Locate the cell with the specified text and output its [X, Y] center coordinate. 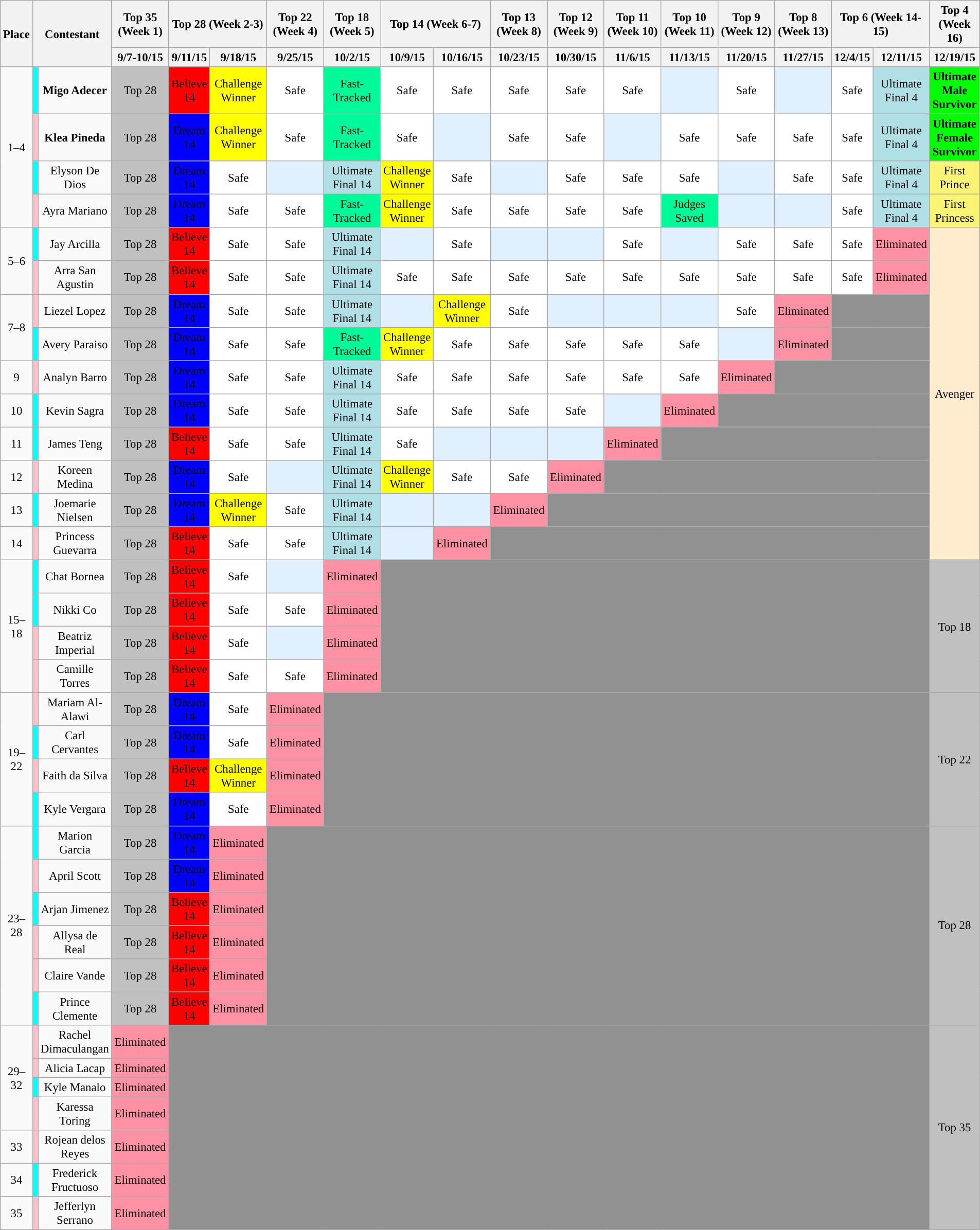
Top 28 (Week 2-3) [218, 24]
29–32 [16, 1078]
Ultimate Male Survivor [955, 91]
Judges Saved [689, 211]
Klea Pineda [75, 138]
9/25/15 [295, 58]
Chat Bornea [75, 576]
Mariam Al-Alawi [75, 710]
11/27/15 [804, 58]
Jefferlyn Serrano [75, 1213]
Liezel Lopez [75, 311]
Top 22 (Week 4) [295, 24]
Migo Adecer [75, 91]
12/11/15 [901, 58]
10/2/15 [352, 58]
Avenger [955, 394]
Carl Cervantes [75, 743]
Top 11 (Week 10) [633, 24]
Allysa de Real [75, 942]
Koreen Medina [75, 477]
April Scott [75, 876]
9/7-10/15 [140, 58]
Nikki Co [75, 610]
12/4/15 [852, 58]
Claire Vande [75, 975]
14 [16, 543]
Kyle Manalo [75, 1088]
James Teng [75, 443]
First Prince [955, 178]
Top 9 (Week 12) [746, 24]
11 [16, 443]
1–4 [16, 147]
Analyn Barro [75, 378]
Top 4 (Week 16) [955, 24]
Beatriz Imperial [75, 643]
7–8 [16, 327]
Top 12 (Week 9) [576, 24]
Prince Clemente [75, 1008]
Top 13 (Week 8) [519, 24]
9/18/15 [239, 58]
Contestant [72, 34]
23–28 [16, 925]
Place [16, 34]
5–6 [16, 260]
Elyson De Dios [75, 178]
Princess Guevarra [75, 543]
Top 8 (Week 13) [804, 24]
Ultimate Female Survivor [955, 138]
11/6/15 [633, 58]
Top 35 [955, 1128]
19–22 [16, 759]
12 [16, 477]
Arjan Jimenez [75, 908]
11/13/15 [689, 58]
33 [16, 1147]
Arra San Agustin [75, 278]
Top 35 (Week 1) [140, 24]
11/20/15 [746, 58]
First Princess [955, 211]
Marion Garcia [75, 843]
Frederick Fructuoso [75, 1180]
Top 18 [955, 626]
9/11/15 [189, 58]
34 [16, 1180]
Kyle Vergara [75, 810]
Camille Torres [75, 676]
10/23/15 [519, 58]
13 [16, 510]
Top 18 (Week 5) [352, 24]
Joemarie Nielsen [75, 510]
Ayra Mariano [75, 211]
Top 14 (Week 6-7) [436, 24]
Top 22 [955, 759]
Rachel Dimaculangan [75, 1042]
10/30/15 [576, 58]
10 [16, 411]
Kevin Sagra [75, 411]
Jay Arcilla [75, 244]
12/19/15 [955, 58]
Alicia Lacap [75, 1068]
Rojean delos Reyes [75, 1147]
Karessa Toring [75, 1114]
Avery Paraiso [75, 344]
Top 10 (Week 11) [689, 24]
Top 6 (Week 14-15) [881, 24]
35 [16, 1213]
10/16/15 [462, 58]
9 [16, 378]
10/9/15 [407, 58]
Faith da Silva [75, 776]
15–18 [16, 626]
